Extract the (X, Y) coordinate from the center of the cell holding the provided text.  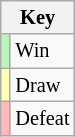
Draw (42, 85)
Win (42, 51)
Key (38, 17)
Defeat (42, 118)
